Provide the [X, Y] coordinate of the cell's center where the given text is located.  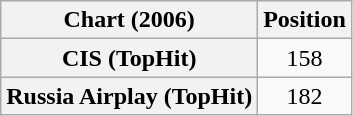
Chart (2006) [130, 20]
CIS (TopHit) [130, 58]
182 [305, 96]
Position [305, 20]
158 [305, 58]
Russia Airplay (TopHit) [130, 96]
